Detect which cell encompasses the target text, then output its (X, Y) center coordinate. 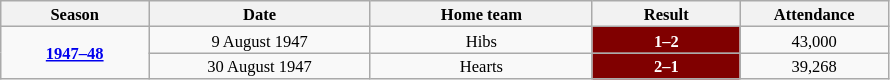
2–1 (666, 66)
Home team (481, 14)
39,268 (814, 66)
Hibs (481, 40)
Season (75, 14)
Result (666, 14)
Date (260, 14)
9 August 1947 (260, 40)
1–2 (666, 40)
30 August 1947 (260, 66)
Hearts (481, 66)
1947–48 (75, 53)
43,000 (814, 40)
Attendance (814, 14)
